Provide the [x, y] coordinate of the cell's center where the given text is located.  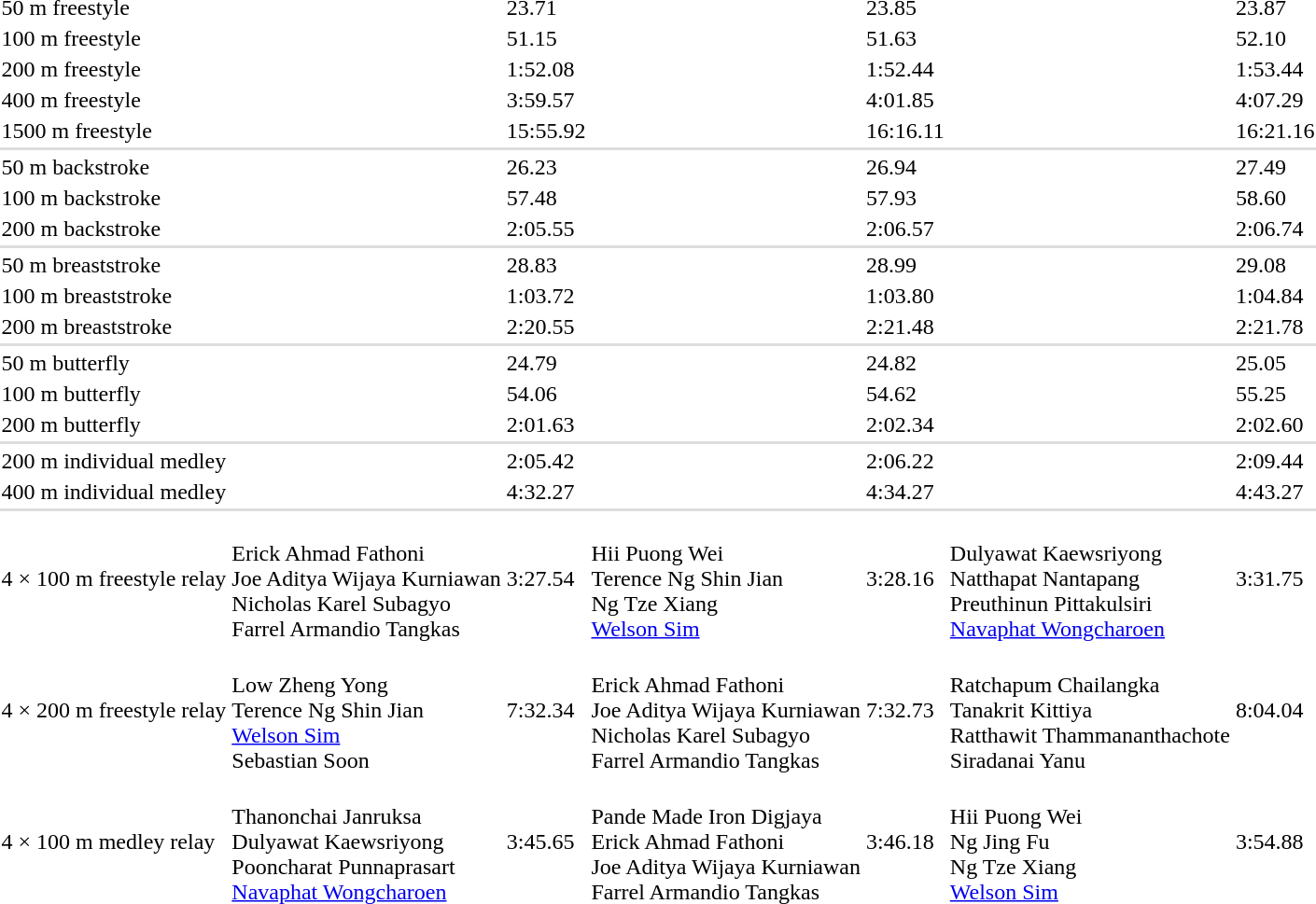
7:32.34 [546, 710]
200 m breaststroke [114, 327]
54.06 [546, 394]
400 m freestyle [114, 100]
28.83 [546, 265]
51.63 [905, 38]
54.62 [905, 394]
1:03.80 [905, 296]
2:06.74 [1275, 229]
2:21.48 [905, 327]
1:03.72 [546, 296]
2:06.57 [905, 229]
2:05.55 [546, 229]
200 m butterfly [114, 424]
400 m individual medley [114, 492]
100 m breaststroke [114, 296]
Low Zheng YongTerence Ng Shin JianWelson SimSebastian Soon [367, 710]
4:43.27 [1275, 492]
3:59.57 [546, 100]
4:01.85 [905, 100]
2:21.78 [1275, 327]
3:28.16 [905, 578]
24.79 [546, 363]
27.49 [1275, 167]
26.23 [546, 167]
16:16.11 [905, 131]
29.08 [1275, 265]
24.82 [905, 363]
25.05 [1275, 363]
4 × 200 m freestyle relay [114, 710]
50 m breaststroke [114, 265]
1:52.44 [905, 69]
200 m freestyle [114, 69]
26.94 [905, 167]
28.99 [905, 265]
16:21.16 [1275, 131]
100 m freestyle [114, 38]
3:31.75 [1275, 578]
2:20.55 [546, 327]
57.48 [546, 198]
2:09.44 [1275, 461]
50 m backstroke [114, 167]
1:53.44 [1275, 69]
3:27.54 [546, 578]
55.25 [1275, 394]
58.60 [1275, 198]
4 × 100 m freestyle relay [114, 578]
51.15 [546, 38]
2:02.34 [905, 424]
200 m individual medley [114, 461]
4:32.27 [546, 492]
1:04.84 [1275, 296]
7:32.73 [905, 710]
200 m backstroke [114, 229]
2:01.63 [546, 424]
100 m butterfly [114, 394]
100 m backstroke [114, 198]
15:55.92 [546, 131]
2:05.42 [546, 461]
Ratchapum ChailangkaTanakrit KittiyaRatthawit ThammananthachoteSiradanai Yanu [1090, 710]
1:52.08 [546, 69]
52.10 [1275, 38]
1500 m freestyle [114, 131]
Dulyawat KaewsriyongNatthapat NantapangPreuthinun PittakulsiriNavaphat Wongcharoen [1090, 578]
4:34.27 [905, 492]
57.93 [905, 198]
2:06.22 [905, 461]
2:02.60 [1275, 424]
Hii Puong WeiTerence Ng Shin JianNg Tze XiangWelson Sim [726, 578]
8:04.04 [1275, 710]
50 m butterfly [114, 363]
4:07.29 [1275, 100]
